Identify which cell holds the provided text, then report its [X, Y] central coordinate. 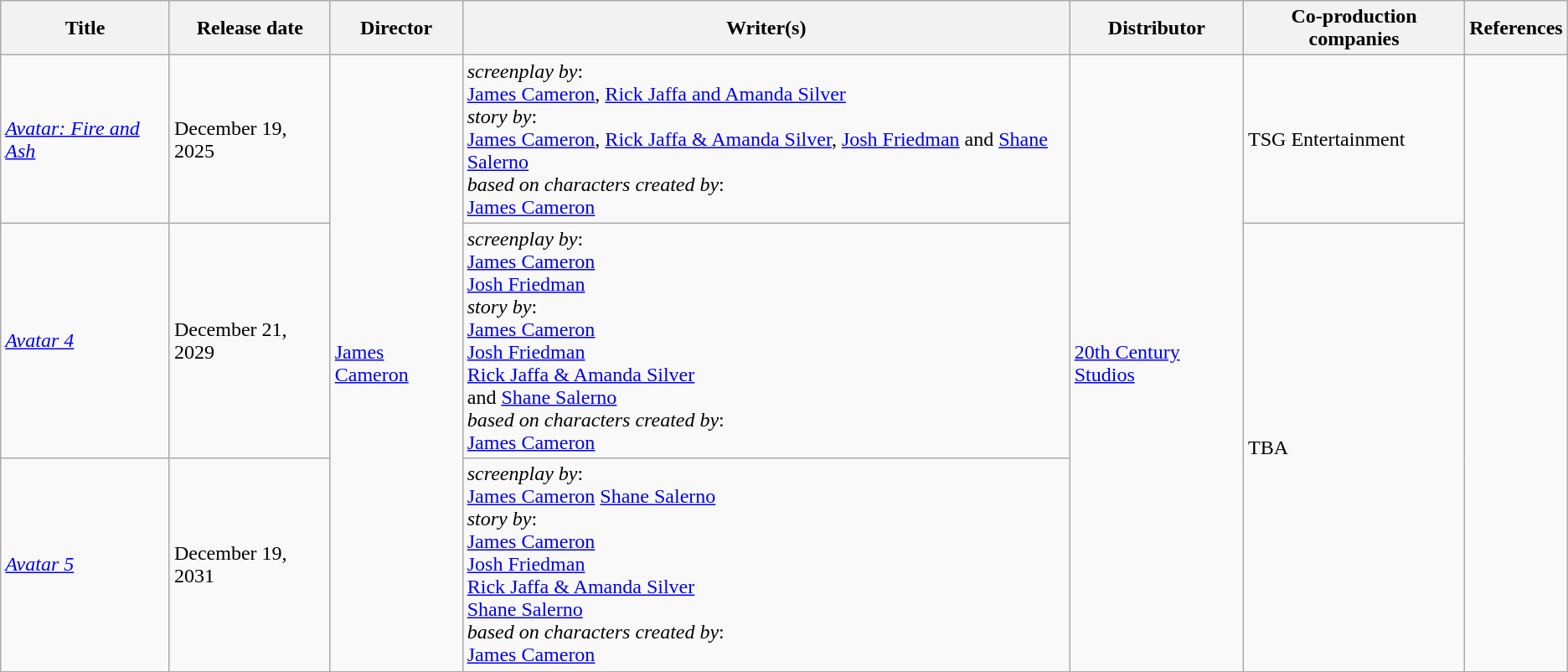
Director [396, 28]
Avatar 5 [85, 565]
Avatar 4 [85, 340]
TSG Entertainment [1354, 139]
Avatar: Fire and Ash [85, 139]
Writer(s) [766, 28]
James Cameron [396, 364]
Release date [250, 28]
Distributor [1156, 28]
20th Century Studios [1156, 364]
December 21, 2029 [250, 340]
Co-production companies [1354, 28]
References [1516, 28]
TBA [1354, 447]
December 19, 2031 [250, 565]
December 19, 2025 [250, 139]
Title [85, 28]
